Output the (x, y) coordinate of the center of the cell containing the given text.  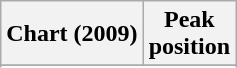
Chart (2009) (72, 34)
Peakposition (189, 34)
